Identify which cell holds the provided text, then report its (X, Y) central coordinate. 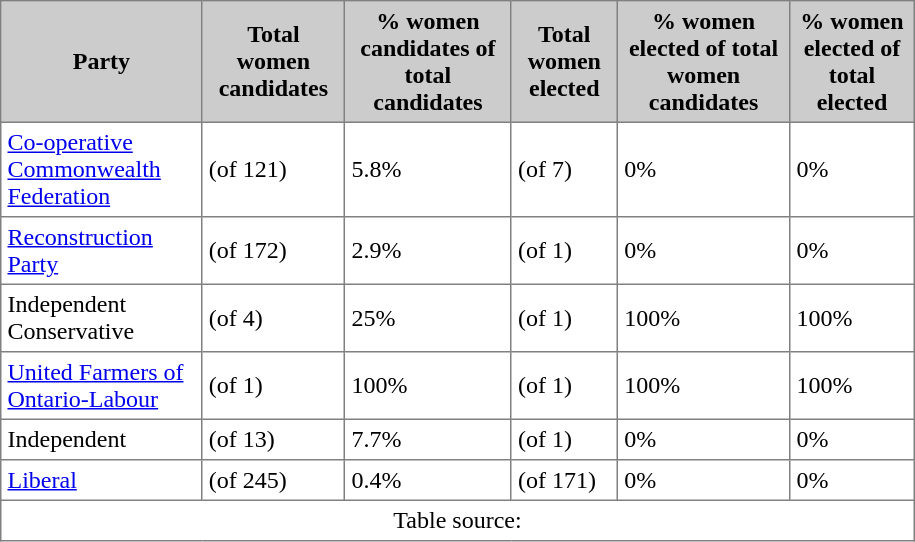
Co-operative Commonwealth Federation (102, 169)
% women elected of total women candidates (703, 62)
United Farmers of Ontario-Labour (102, 386)
0.4% (428, 480)
25% (428, 318)
(of 245) (274, 480)
Liberal (102, 480)
(of 171) (564, 480)
(of 7) (564, 169)
7.7% (428, 439)
% women elected of total elected (852, 62)
2.9% (428, 251)
(of 4) (274, 318)
Independent (102, 439)
(of 121) (274, 169)
(of 172) (274, 251)
Total women candidates (274, 62)
Reconstruction Party (102, 251)
Total women elected (564, 62)
% women candidates of total candidates (428, 62)
(of 13) (274, 439)
Independent Conservative (102, 318)
5.8% (428, 169)
Party (102, 62)
Table source: (458, 520)
